Find where the given text appears and provide that cell's center as (X, Y) coordinate. 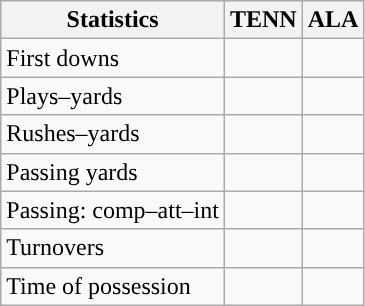
ALA (333, 20)
Passing yards (113, 172)
Statistics (113, 20)
Rushes–yards (113, 134)
Passing: comp–att–int (113, 210)
Time of possession (113, 286)
First downs (113, 58)
Turnovers (113, 248)
TENN (263, 20)
Plays–yards (113, 96)
